Output the [X, Y] coordinate of the center of the cell containing the given text.  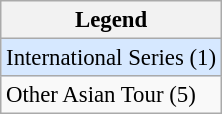
Legend [112, 20]
Other Asian Tour (5) [112, 95]
International Series (1) [112, 58]
